Extract the [x, y] coordinate from the center of the cell holding the provided text.  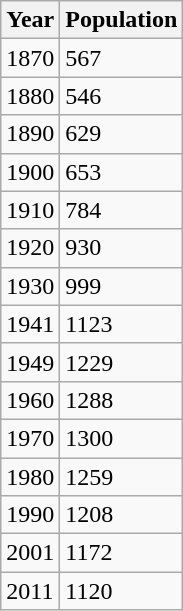
Year [30, 20]
1941 [30, 324]
1120 [122, 591]
1890 [30, 134]
2011 [30, 591]
Population [122, 20]
1123 [122, 324]
930 [122, 248]
1288 [122, 400]
784 [122, 210]
1870 [30, 58]
1970 [30, 438]
1259 [122, 477]
1880 [30, 96]
1930 [30, 286]
1900 [30, 172]
1172 [122, 553]
1208 [122, 515]
1990 [30, 515]
1949 [30, 362]
2001 [30, 553]
1980 [30, 477]
1920 [30, 248]
653 [122, 172]
546 [122, 96]
1960 [30, 400]
567 [122, 58]
629 [122, 134]
1229 [122, 362]
1300 [122, 438]
1910 [30, 210]
999 [122, 286]
